From the cell containing the given text, extract its center point as [X, Y] coordinate. 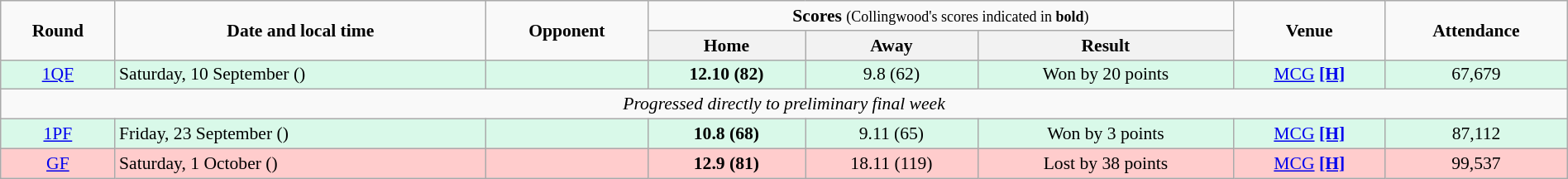
Lost by 38 points [1106, 163]
Result [1106, 46]
Away [892, 46]
1QF [58, 75]
99,537 [1477, 163]
67,679 [1477, 75]
Saturday, 10 September () [301, 75]
Friday, 23 September () [301, 134]
Scores (Collingwood's scores indicated in bold) [941, 16]
12.10 (82) [726, 75]
Won by 3 points [1106, 134]
10.8 (68) [726, 134]
18.11 (119) [892, 163]
Progressed directly to preliminary final week [784, 104]
Saturday, 1 October () [301, 163]
9.11 (65) [892, 134]
Venue [1310, 30]
87,112 [1477, 134]
GF [58, 163]
Date and local time [301, 30]
Round [58, 30]
Home [726, 46]
Opponent [567, 30]
12.9 (81) [726, 163]
9.8 (62) [892, 75]
Won by 20 points [1106, 75]
Attendance [1477, 30]
1PF [58, 134]
